For the text-containing cell, return its midpoint in (x, y) coordinate format. 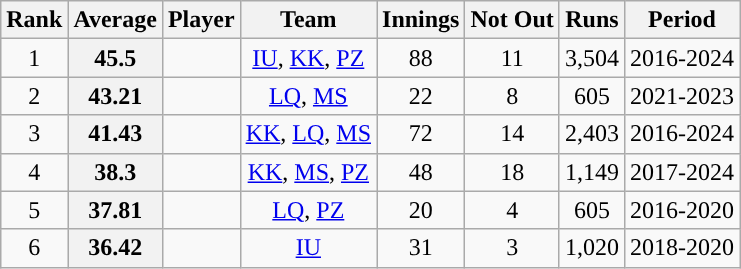
Not Out (512, 20)
1,020 (592, 248)
LQ, PZ (308, 210)
LQ, MS (308, 96)
14 (512, 134)
Innings (421, 20)
31 (421, 248)
KK, MS, PZ (308, 172)
Average (116, 20)
36.42 (116, 248)
48 (421, 172)
2017-2024 (682, 172)
22 (421, 96)
8 (512, 96)
2021-2023 (682, 96)
45.5 (116, 58)
5 (34, 210)
KK, LQ, MS (308, 134)
Rank (34, 20)
41.43 (116, 134)
18 (512, 172)
38.3 (116, 172)
Player (201, 20)
IU, KK, PZ (308, 58)
Team (308, 20)
IU (308, 248)
37.81 (116, 210)
1 (34, 58)
2018-2020 (682, 248)
Runs (592, 20)
3,504 (592, 58)
11 (512, 58)
2,403 (592, 134)
43.21 (116, 96)
72 (421, 134)
2016-2020 (682, 210)
2 (34, 96)
Period (682, 20)
88 (421, 58)
6 (34, 248)
20 (421, 210)
1,149 (592, 172)
